Capture the cell that displays the provided text and extract its [X, Y] central coordinate. 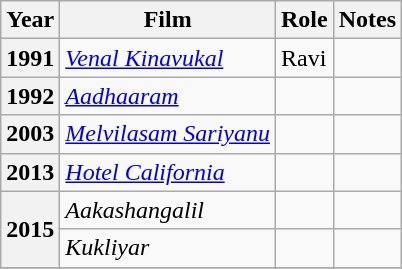
Kukliyar [168, 248]
Hotel California [168, 172]
Aadhaaram [168, 96]
Ravi [305, 58]
Year [30, 20]
Melvilasam Sariyanu [168, 134]
Venal Kinavukal [168, 58]
Role [305, 20]
2013 [30, 172]
1992 [30, 96]
Notes [367, 20]
Film [168, 20]
2015 [30, 229]
2003 [30, 134]
Aakashangalil [168, 210]
1991 [30, 58]
